Capture the cell that displays the provided text and extract its (X, Y) central coordinate. 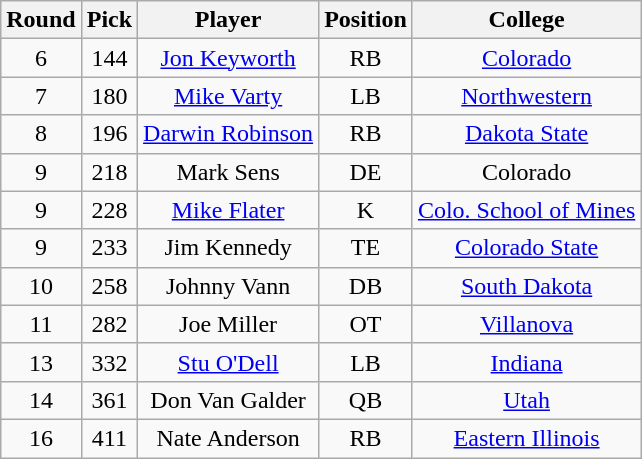
282 (109, 324)
Darwin Robinson (228, 134)
332 (109, 362)
DE (366, 172)
411 (109, 438)
DB (366, 286)
OT (366, 324)
Colorado State (526, 248)
Colo. School of Mines (526, 210)
218 (109, 172)
228 (109, 210)
180 (109, 96)
Utah (526, 400)
13 (41, 362)
16 (41, 438)
8 (41, 134)
Jim Kennedy (228, 248)
233 (109, 248)
Position (366, 20)
196 (109, 134)
College (526, 20)
Villanova (526, 324)
14 (41, 400)
Pick (109, 20)
Dakota State (526, 134)
QB (366, 400)
Don Van Galder (228, 400)
Mark Sens (228, 172)
Round (41, 20)
Player (228, 20)
Mike Flater (228, 210)
144 (109, 58)
6 (41, 58)
K (366, 210)
South Dakota (526, 286)
361 (109, 400)
Indiana (526, 362)
Jon Keyworth (228, 58)
Nate Anderson (228, 438)
TE (366, 248)
10 (41, 286)
Joe Miller (228, 324)
Eastern Illinois (526, 438)
Northwestern (526, 96)
Johnny Vann (228, 286)
Mike Varty (228, 96)
7 (41, 96)
Stu O'Dell (228, 362)
11 (41, 324)
258 (109, 286)
